Identify which cell holds the provided text, then report its (x, y) central coordinate. 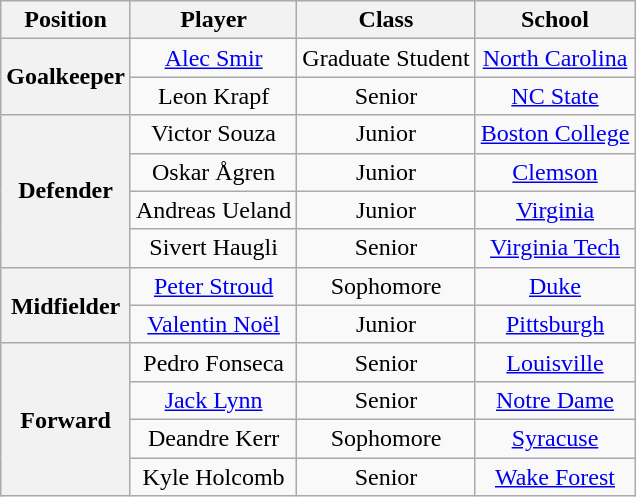
Louisville (555, 362)
North Carolina (555, 58)
Class (386, 20)
Graduate Student (386, 58)
Goalkeeper (66, 77)
Pittsburgh (555, 324)
Kyle Holcomb (213, 477)
Clemson (555, 172)
Boston College (555, 134)
Alec Smir (213, 58)
Valentin Noël (213, 324)
Position (66, 20)
Peter Stroud (213, 286)
Jack Lynn (213, 400)
Defender (66, 191)
Duke (555, 286)
Midfielder (66, 305)
Notre Dame (555, 400)
Deandre Kerr (213, 438)
Victor Souza (213, 134)
Oskar Ågren (213, 172)
Virginia (555, 210)
Virginia Tech (555, 248)
Player (213, 20)
Forward (66, 419)
Wake Forest (555, 477)
Leon Krapf (213, 96)
NC State (555, 96)
Syracuse (555, 438)
Pedro Fonseca (213, 362)
Sivert Haugli (213, 248)
School (555, 20)
Andreas Ueland (213, 210)
